Provide the [x, y] coordinate of the cell's center where the given text is located.  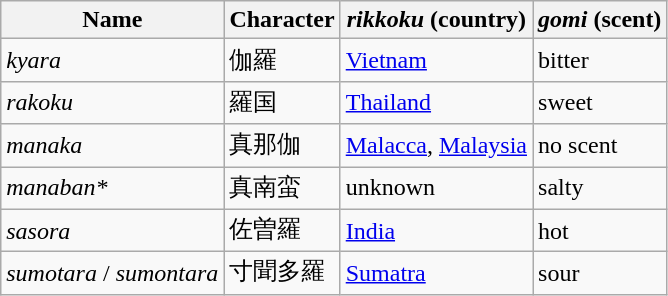
sumotara / sumontara [112, 274]
寸聞多羅 [282, 274]
kyara [112, 60]
Sumatra [436, 274]
Malacca, Malaysia [436, 146]
真那伽 [282, 146]
hot [600, 230]
佐曽羅 [282, 230]
unknown [436, 188]
gomi (scent) [600, 20]
rikkoku (country) [436, 20]
Thailand [436, 102]
manaka [112, 146]
rakoku [112, 102]
Character [282, 20]
sweet [600, 102]
Vietnam [436, 60]
羅国 [282, 102]
伽羅 [282, 60]
manaban* [112, 188]
no scent [600, 146]
sasora [112, 230]
bitter [600, 60]
sour [600, 274]
salty [600, 188]
Name [112, 20]
真南蛮 [282, 188]
India [436, 230]
